Output the (X, Y) coordinate of the center of the cell containing the given text.  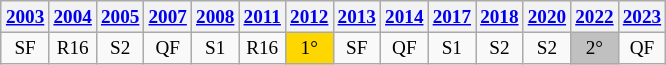
2014 (405, 17)
2023 (642, 17)
2008 (215, 17)
2005 (120, 17)
2° (595, 48)
2003 (25, 17)
2020 (547, 17)
2013 (357, 17)
2011 (262, 17)
2004 (73, 17)
2017 (452, 17)
2022 (595, 17)
1° (309, 48)
2018 (500, 17)
2012 (309, 17)
2007 (168, 17)
